From the cell containing the given text, extract its center point as (X, Y) coordinate. 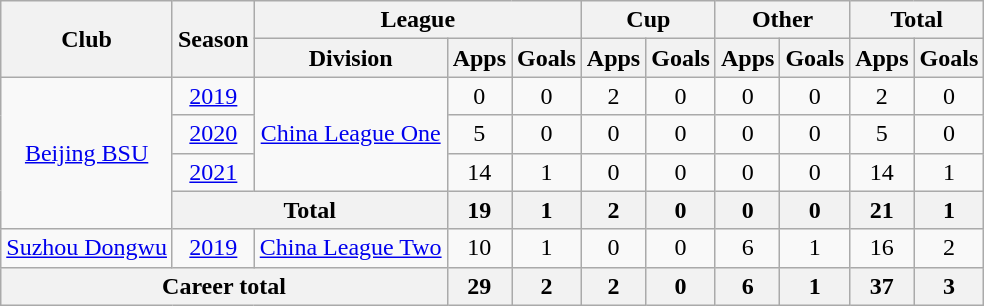
29 (479, 286)
Cup (648, 20)
37 (882, 286)
League (418, 20)
Other (782, 20)
Club (87, 39)
China League Two (350, 248)
3 (949, 286)
Suzhou Dongwu (87, 248)
10 (479, 248)
21 (882, 210)
China League One (350, 134)
Division (350, 58)
16 (882, 248)
2020 (213, 134)
Career total (224, 286)
2021 (213, 172)
Beijing BSU (87, 153)
19 (479, 210)
Season (213, 39)
